For the text-containing cell, return its midpoint in [x, y] coordinate format. 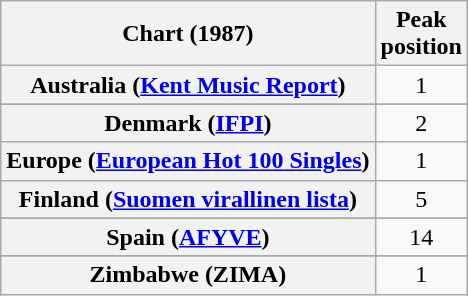
Denmark (IFPI) [188, 123]
2 [421, 123]
Peakposition [421, 34]
Europe (European Hot 100 Singles) [188, 161]
Chart (1987) [188, 34]
Finland (Suomen virallinen lista) [188, 199]
Australia (Kent Music Report) [188, 85]
14 [421, 237]
Zimbabwe (ZIMA) [188, 275]
Spain (AFYVE) [188, 237]
5 [421, 199]
